For the text-containing cell, return its midpoint in (x, y) coordinate format. 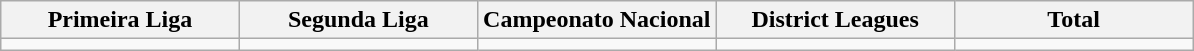
District Leagues (835, 20)
Campeonato Nacional (597, 20)
Segunda Liga (358, 20)
Primeira Liga (120, 20)
Total (1073, 20)
